Capture the cell that displays the provided text and extract its (x, y) central coordinate. 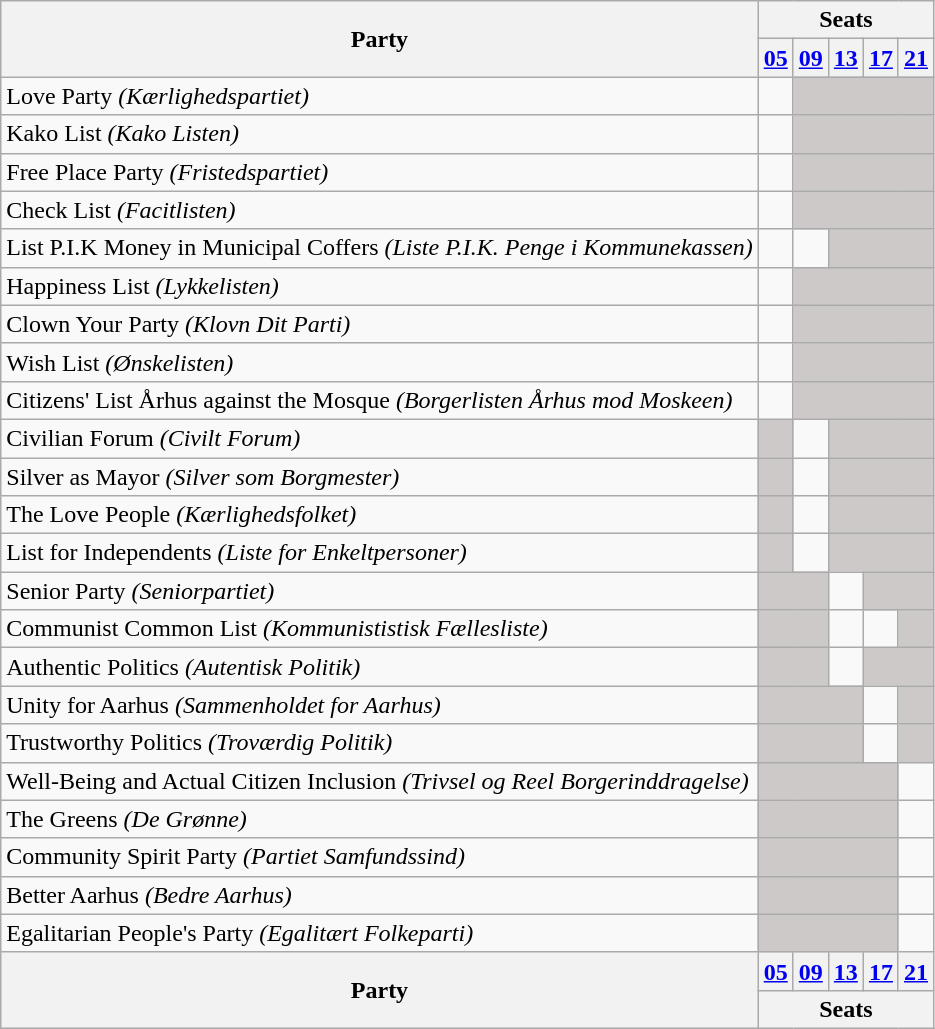
Authentic Politics (Autentisk Politik) (380, 667)
List P.I.K Money in Municipal Coffers (Liste P.I.K. Penge i Kommunekassen) (380, 248)
Communist Common List (Kommunististisk Fællesliste) (380, 629)
Citizens' List Århus against the Mosque (Borgerlisten Århus mod Moskeen) (380, 400)
Kako List (Kako Listen) (380, 134)
Better Aarhus (Bedre Aarhus) (380, 895)
Clown Your Party (Klovn Dit Parti) (380, 324)
Well-Being and Actual Citizen Inclusion (Trivsel og Reel Borgerinddragelse) (380, 781)
Community Spirit Party (Partiet Samfundssind) (380, 857)
Love Party (Kærlighedspartiet) (380, 96)
Wish List (Ønskelisten) (380, 362)
The Love People (Kærlighedsfolket) (380, 515)
Check List (Facitlisten) (380, 210)
Egalitarian People's Party (Egalitært Folkeparti) (380, 933)
Happiness List (Lykkelisten) (380, 286)
The Greens (De Grønne) (380, 819)
List for Independents (Liste for Enkeltpersoner) (380, 553)
Senior Party (Seniorpartiet) (380, 591)
Free Place Party (Fristedspartiet) (380, 172)
Silver as Mayor (Silver som Borgmester) (380, 477)
Civilian Forum (Civilt Forum) (380, 438)
Unity for Aarhus (Sammenholdet for Aarhus) (380, 705)
Trustworthy Politics (Troværdig Politik) (380, 743)
